Extract the (x, y) coordinate from the center of the cell holding the provided text.  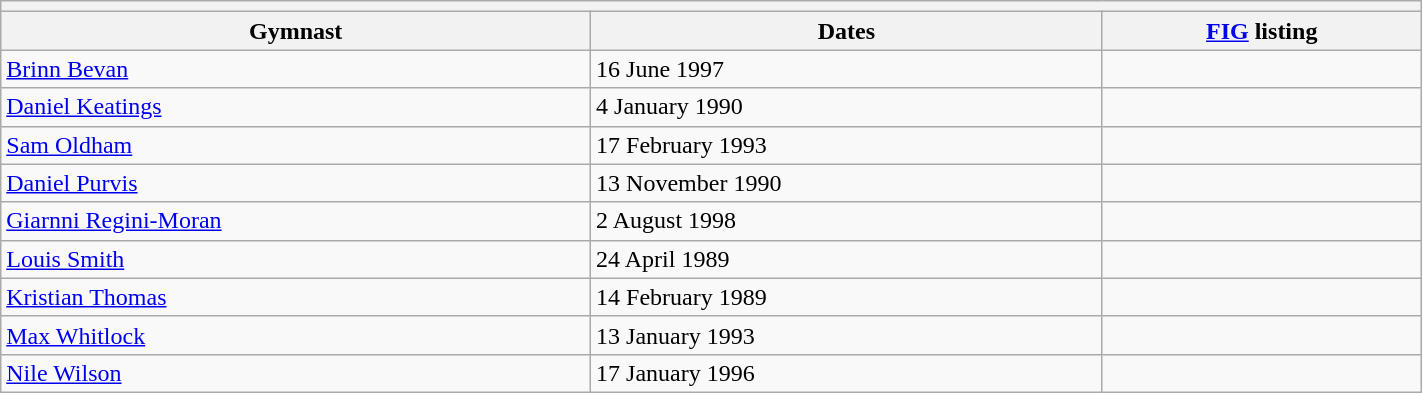
17 February 1993 (847, 145)
Nile Wilson (296, 373)
Daniel Keatings (296, 107)
Sam Oldham (296, 145)
Kristian Thomas (296, 297)
16 June 1997 (847, 69)
Dates (847, 31)
13 November 1990 (847, 183)
Louis Smith (296, 259)
13 January 1993 (847, 335)
2 August 1998 (847, 221)
FIG listing (1262, 31)
17 January 1996 (847, 373)
Brinn Bevan (296, 69)
4 January 1990 (847, 107)
24 April 1989 (847, 259)
Gymnast (296, 31)
14 February 1989 (847, 297)
Daniel Purvis (296, 183)
Giarnni Regini-Moran (296, 221)
Max Whitlock (296, 335)
